Output the (x, y) coordinate of the center of the cell containing the given text.  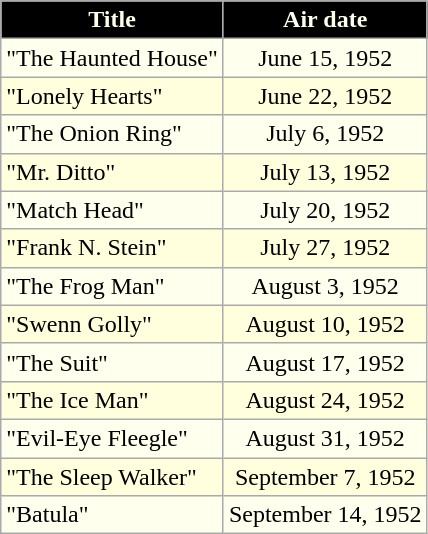
"Lonely Hearts" (112, 96)
June 15, 1952 (325, 58)
"The Frog Man" (112, 286)
"Evil-Eye Fleegle" (112, 438)
September 7, 1952 (325, 477)
August 31, 1952 (325, 438)
"The Sleep Walker" (112, 477)
"Batula" (112, 515)
September 14, 1952 (325, 515)
"The Haunted House" (112, 58)
August 10, 1952 (325, 324)
"Swenn Golly" (112, 324)
"Frank N. Stein" (112, 248)
July 20, 1952 (325, 210)
"Match Head" (112, 210)
"The Ice Man" (112, 400)
"The Suit" (112, 362)
"The Onion Ring" (112, 134)
Air date (325, 20)
July 13, 1952 (325, 172)
Title (112, 20)
August 3, 1952 (325, 286)
June 22, 1952 (325, 96)
August 17, 1952 (325, 362)
July 27, 1952 (325, 248)
August 24, 1952 (325, 400)
"Mr. Ditto" (112, 172)
July 6, 1952 (325, 134)
